Search for the cell housing the specified text and yield its [x, y] center coordinate. 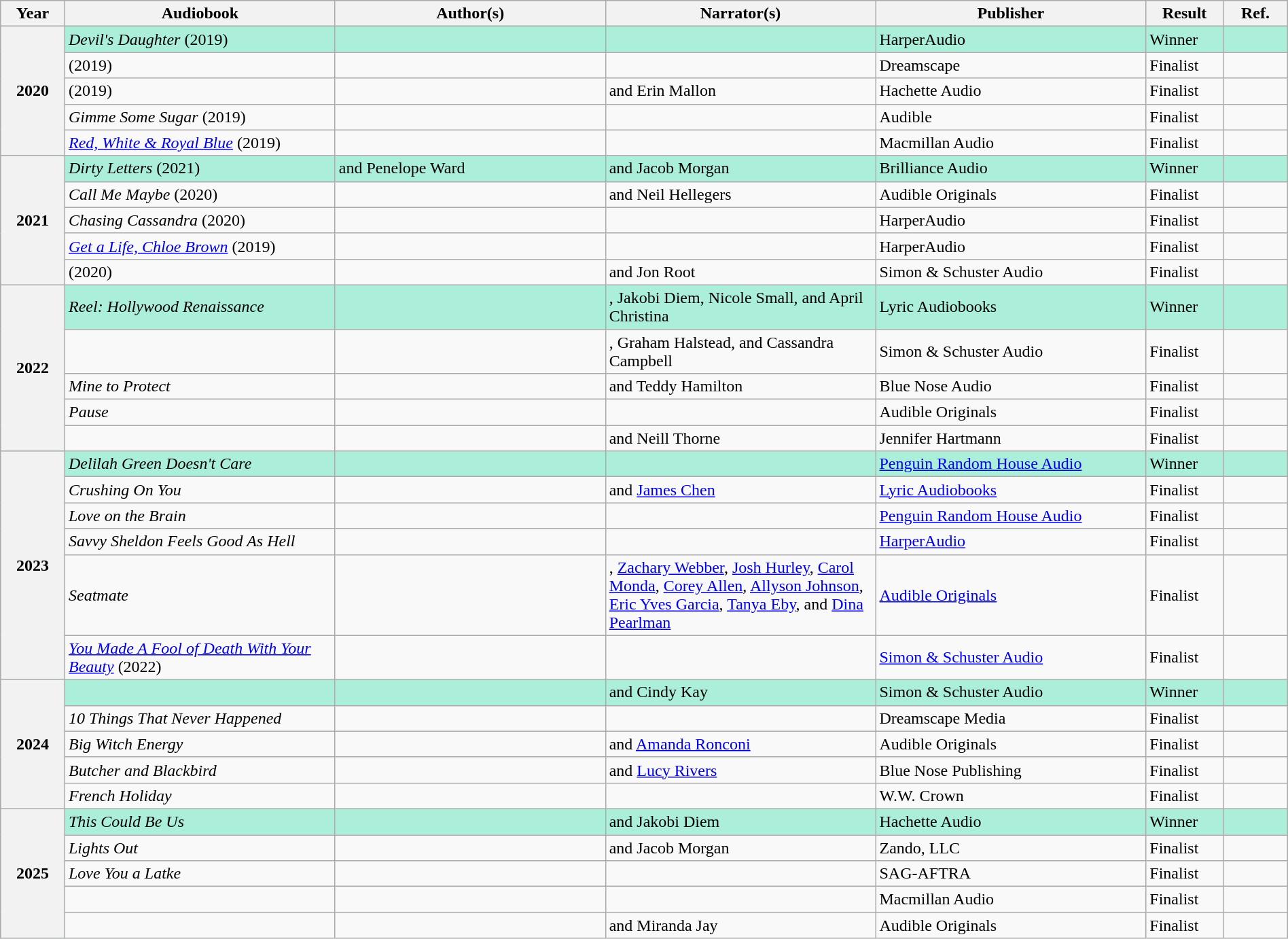
and James Chen [740, 490]
10 Things That Never Happened [200, 718]
2022 [33, 368]
and Jakobi Diem [740, 821]
Pause [200, 412]
2020 [33, 91]
You Made A Fool of Death With Your Beauty (2022) [200, 658]
and Cindy Kay [740, 692]
Devil's Daughter (2019) [200, 39]
Ref. [1255, 14]
and Amanda Ronconi [740, 744]
, Graham Halstead, and Cassandra Campbell [740, 351]
Narrator(s) [740, 14]
Audiobook [200, 14]
Crushing On You [200, 490]
2023 [33, 565]
W.W. Crown [1011, 796]
Dreamscape [1011, 65]
(2020) [200, 272]
Year [33, 14]
Big Witch Energy [200, 744]
Get a Life, Chloe Brown (2019) [200, 246]
Mine to Protect [200, 387]
Butcher and Blackbird [200, 770]
2024 [33, 744]
and Neil Hellegers [740, 194]
Seatmate [200, 595]
Dreamscape Media [1011, 718]
Call Me Maybe (2020) [200, 194]
SAG-AFTRA [1011, 874]
French Holiday [200, 796]
Chasing Cassandra (2020) [200, 220]
and Neill Thorne [740, 438]
and Erin Mallon [740, 91]
Jennifer Hartmann [1011, 438]
and Jon Root [740, 272]
Brilliance Audio [1011, 169]
Reel: Hollywood Renaissance [200, 307]
Result [1185, 14]
Publisher [1011, 14]
, Jakobi Diem, Nicole Small, and April Christina [740, 307]
Lights Out [200, 847]
This Could Be Us [200, 821]
Blue Nose Audio [1011, 387]
Love on the Brain [200, 516]
Delilah Green Doesn't Care [200, 464]
2021 [33, 220]
and Penelope Ward [470, 169]
Audible [1011, 117]
2025 [33, 873]
Zando, LLC [1011, 847]
Author(s) [470, 14]
Savvy Sheldon Feels Good As Hell [200, 542]
Red, White & Royal Blue (2019) [200, 143]
and Teddy Hamilton [740, 387]
Gimme Some Sugar (2019) [200, 117]
Blue Nose Publishing [1011, 770]
, Zachary Webber, Josh Hurley, Carol Monda, Corey Allen, Allyson Johnson, Eric Yves Garcia, Tanya Eby, and Dina Pearlman [740, 595]
and Miranda Jay [740, 925]
and Lucy Rivers [740, 770]
Love You a Latke [200, 874]
Dirty Letters (2021) [200, 169]
